From the cell containing the given text, extract its center point as [x, y] coordinate. 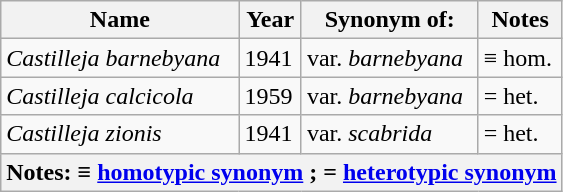
≡ hom. [520, 58]
Year [270, 20]
1959 [270, 96]
Castilleja zionis [120, 134]
Castilleja barnebyana [120, 58]
Name [120, 20]
Notes [520, 20]
Synonym of: [390, 20]
Notes: ≡ homotypic synonym ; = heterotypic synonym [282, 172]
Castilleja calcicola [120, 96]
var. scabrida [390, 134]
